Provide the (X, Y) coordinate of the cell's center where the given text is located.  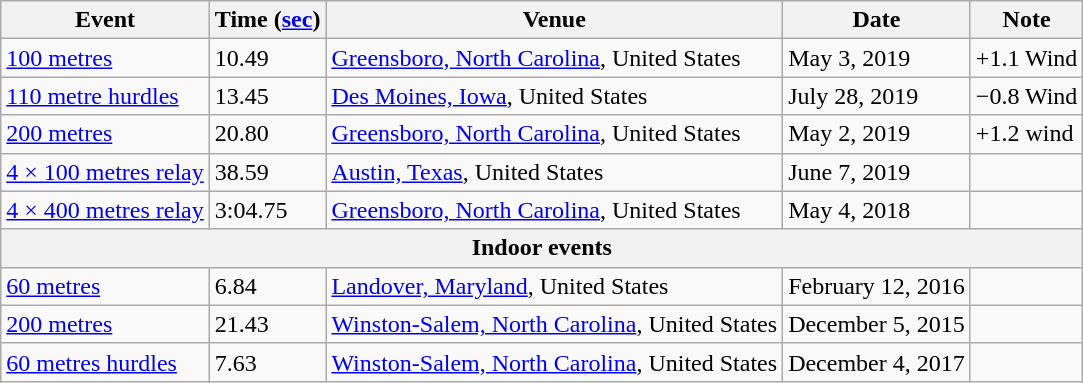
60 metres hurdles (106, 362)
100 metres (106, 58)
10.49 (268, 58)
December 5, 2015 (877, 324)
Indoor events (542, 248)
13.45 (268, 96)
3:04.75 (268, 210)
Note (1026, 20)
4 × 100 metres relay (106, 172)
July 28, 2019 (877, 96)
Landover, Maryland, United States (554, 286)
60 metres (106, 286)
7.63 (268, 362)
Event (106, 20)
6.84 (268, 286)
Austin, Texas, United States (554, 172)
Des Moines, Iowa, United States (554, 96)
May 3, 2019 (877, 58)
June 7, 2019 (877, 172)
December 4, 2017 (877, 362)
May 2, 2019 (877, 134)
+1.2 wind (1026, 134)
110 metre hurdles (106, 96)
Date (877, 20)
February 12, 2016 (877, 286)
20.80 (268, 134)
May 4, 2018 (877, 210)
+1.1 Wind (1026, 58)
Venue (554, 20)
−0.8 Wind (1026, 96)
4 × 400 metres relay (106, 210)
Time (sec) (268, 20)
38.59 (268, 172)
21.43 (268, 324)
